Output the [x, y] coordinate of the center of the cell containing the given text.  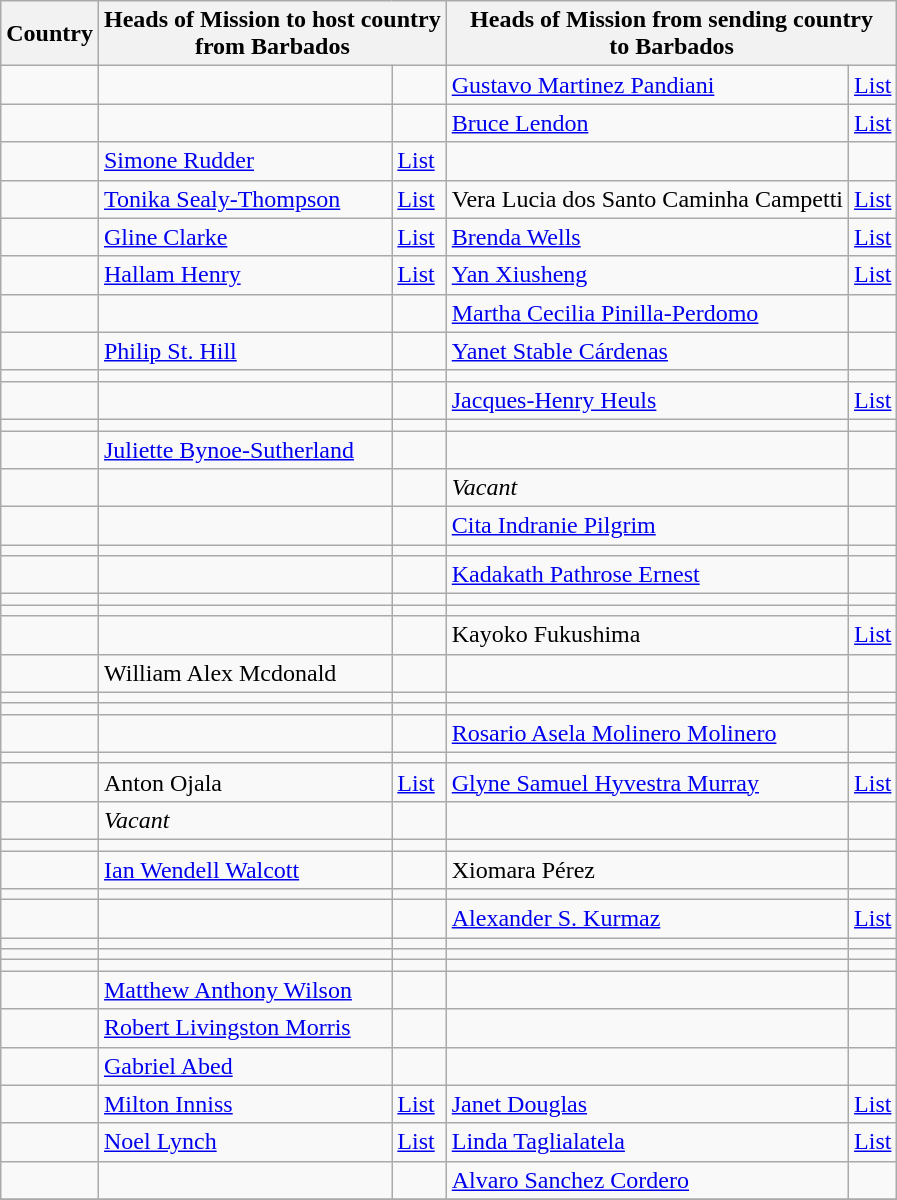
Robert Livingston Morris [244, 1028]
Anton Ojala [244, 782]
Alvaro Sanchez Cordero [647, 1180]
Bruce Lendon [647, 123]
Gabriel Abed [244, 1066]
Tonika Sealy-Thompson [244, 199]
Juliette Bynoe-Sutherland [244, 449]
Gustavo Martinez Pandiani [647, 85]
Yan Xiusheng [647, 275]
Rosario Asela Molinero Molinero [647, 733]
Martha Cecilia Pinilla-Perdomo [647, 313]
Noel Lynch [244, 1142]
Yanet Stable Cárdenas [647, 351]
Brenda Wells [647, 237]
Gline Clarke [244, 237]
Jacques-Henry Heuls [647, 400]
Alexander S. Kurmaz [647, 919]
Vera Lucia dos Santo Caminha Campetti [647, 199]
Cita Indranie Pilgrim [647, 526]
Kayoko Fukushima [647, 635]
Milton Inniss [244, 1104]
Xiomara Pérez [647, 869]
William Alex Mcdonald [244, 673]
Linda Taglialatela [647, 1142]
Heads of Mission to host countryfrom Barbados [272, 34]
Janet Douglas [647, 1104]
Matthew Anthony Wilson [244, 990]
Philip St. Hill [244, 351]
Simone Rudder [244, 161]
Heads of Mission from sending countryto Barbados [672, 34]
Glyne Samuel Hyvestra Murray [647, 782]
Country [50, 34]
Hallam Henry [244, 275]
Kadakath Pathrose Ernest [647, 575]
Ian Wendell Walcott [244, 869]
